Determine the [X, Y] coordinate at the center of the cell enclosing the given text.  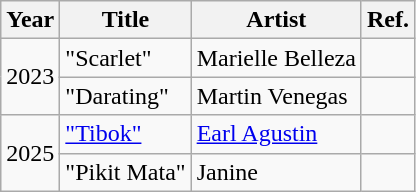
"Pikit Mata" [126, 172]
Earl Agustin [276, 134]
Title [126, 20]
Janine [276, 172]
"Scarlet" [126, 58]
"Darating" [126, 96]
Year [30, 20]
2025 [30, 153]
Marielle Belleza [276, 58]
2023 [30, 77]
Ref. [388, 20]
Martin Venegas [276, 96]
Artist [276, 20]
"Tibok" [126, 134]
